Pinpoint the cell where the given text exists, returning its [X, Y] midpoint coordinate. 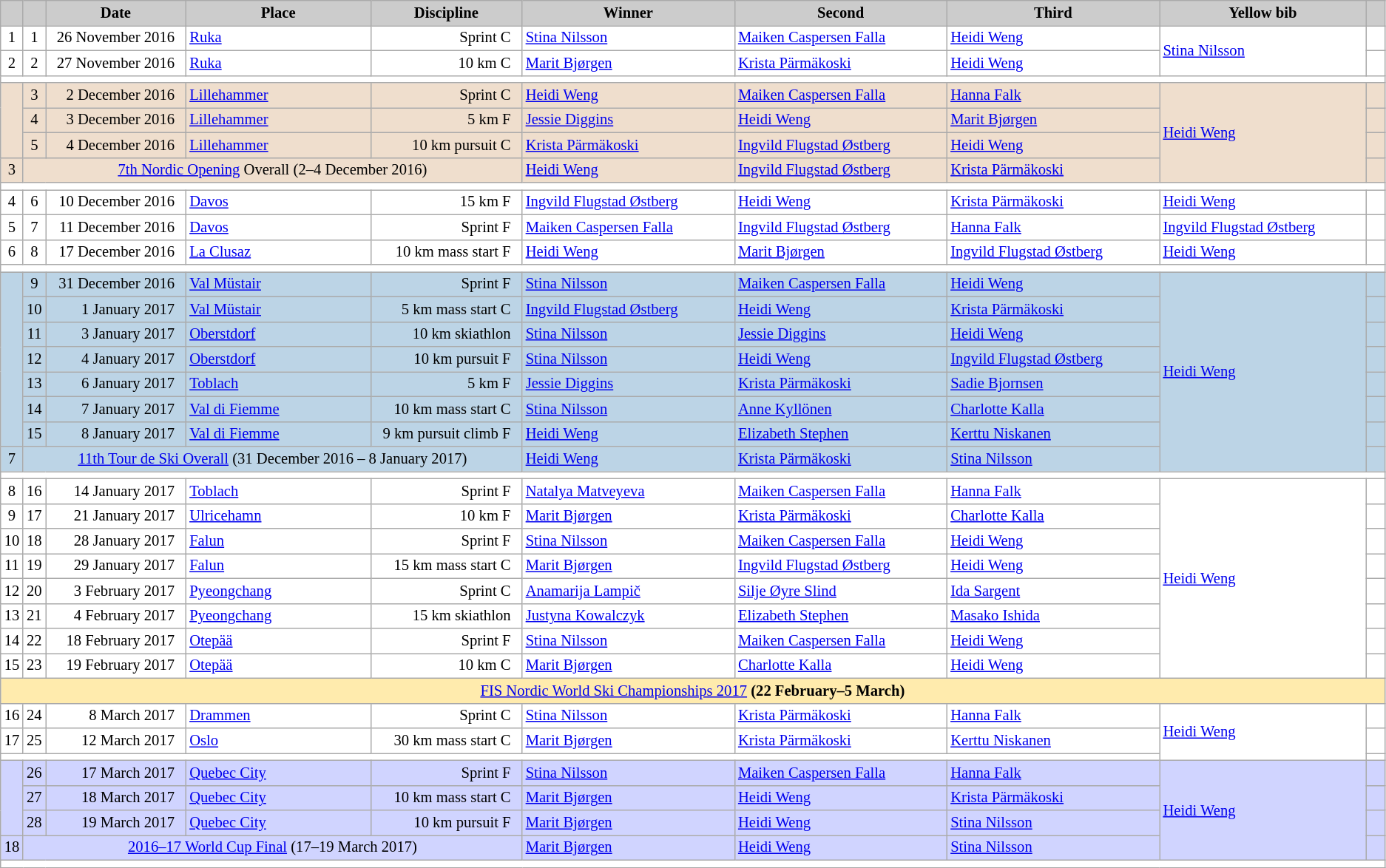
3 February 2017 [116, 591]
Ulricehamn [278, 516]
19 March 2017 [116, 823]
27 [34, 798]
7th Nordic Opening Overall (2–4 December 2016) [272, 170]
24 [34, 716]
2 December 2016 [116, 95]
28 [34, 823]
2016–17 World Cup Final (17–19 March 2017) [272, 847]
18 February 2017 [116, 641]
21 January 2017 [116, 516]
19 [34, 566]
La Clusaz [278, 252]
6 January 2017 [116, 384]
9 km pursuit climb F [447, 434]
Anamarija Lampič [629, 591]
Second [840, 13]
11th Tour de Ski Overall (31 December 2016 – 8 January 2017) [272, 459]
4 January 2017 [116, 359]
Winner [629, 13]
8 January 2017 [116, 434]
10 December 2016 [116, 202]
10 km pursuit C [447, 145]
Sadie Bjornsen [1053, 384]
10 km F [447, 516]
26 November 2016 [116, 38]
Discipline [447, 13]
11 December 2016 [116, 227]
Date [116, 13]
Yellow bib [1263, 13]
4 February 2017 [116, 616]
Masako Ishida [1053, 616]
4 December 2016 [116, 145]
18 March 2017 [116, 798]
Place [278, 13]
27 November 2016 [116, 63]
31 December 2016 [116, 284]
21 [34, 616]
10 km skiathlon [447, 334]
20 [34, 591]
17 March 2017 [116, 773]
Justyna Kowalczyk [629, 616]
30 km mass start C [447, 740]
Third [1053, 13]
3 December 2016 [116, 120]
25 [34, 740]
15 km F [447, 202]
8 March 2017 [116, 716]
5 km mass start C [447, 309]
Anne Kyllönen [840, 409]
28 January 2017 [116, 540]
Oslo [278, 740]
17 December 2016 [116, 252]
7 January 2017 [116, 409]
26 [34, 773]
Silje Øyre Slind [840, 591]
Drammen [278, 716]
15 km mass start C [447, 566]
Natalya Matveyeva [629, 491]
23 [34, 665]
3 January 2017 [116, 334]
15 km skiathlon [447, 616]
Ida Sargent [1053, 591]
19 February 2017 [116, 665]
22 [34, 641]
12 March 2017 [116, 740]
29 January 2017 [116, 566]
10 km mass start F [447, 252]
1 January 2017 [116, 309]
14 January 2017 [116, 491]
FIS Nordic World Ski Championships 2017 (22 February–5 March) [692, 691]
